Return [x, y] of the center of cell containing provided text 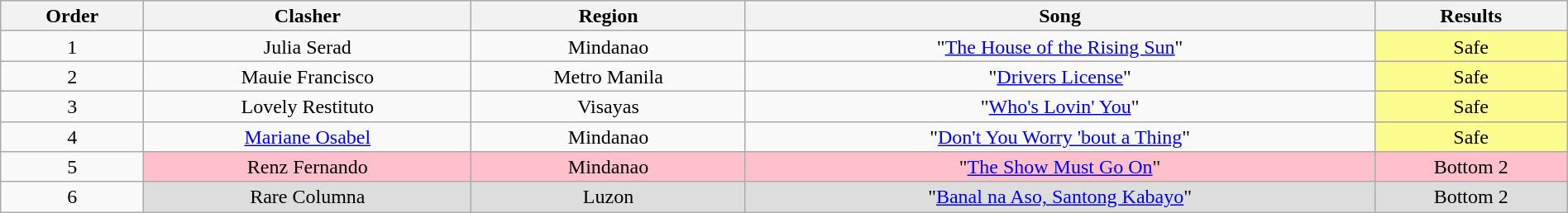
Metro Manila [609, 76]
Order [73, 17]
Lovely Restituto [308, 106]
"The House of the Rising Sun" [1060, 46]
4 [73, 137]
Region [609, 17]
Luzon [609, 196]
"Banal na Aso, Santong Kabayo" [1060, 196]
Mauie Francisco [308, 76]
3 [73, 106]
Results [1470, 17]
"Who's Lovin' You" [1060, 106]
Julia Serad [308, 46]
Rare Columna [308, 196]
Mariane Osabel [308, 137]
2 [73, 76]
6 [73, 196]
"Drivers License" [1060, 76]
1 [73, 46]
"The Show Must Go On" [1060, 167]
Clasher [308, 17]
Renz Fernando [308, 167]
5 [73, 167]
"Don't You Worry 'bout a Thing" [1060, 137]
Song [1060, 17]
Visayas [609, 106]
